Provide the [x, y] coordinate of the cell's center where the given text is located.  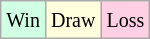
Loss [126, 20]
Win [24, 20]
Draw [72, 20]
